Capture the cell that displays the provided text and extract its (x, y) central coordinate. 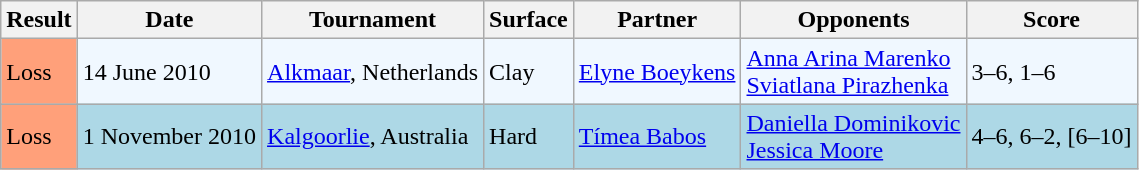
Score (1052, 20)
Hard (529, 136)
Daniella Dominikovic Jessica Moore (854, 136)
Opponents (854, 20)
Tímea Babos (657, 136)
Date (169, 20)
14 June 2010 (169, 72)
Surface (529, 20)
Alkmaar, Netherlands (373, 72)
Kalgoorlie, Australia (373, 136)
3–6, 1–6 (1052, 72)
Elyne Boeykens (657, 72)
Partner (657, 20)
Clay (529, 72)
Result (39, 20)
Tournament (373, 20)
Anna Arina Marenko Sviatlana Pirazhenka (854, 72)
1 November 2010 (169, 136)
4–6, 6–2, [6–10] (1052, 136)
